Find where the given text appears and provide that cell's center as (x, y) coordinate. 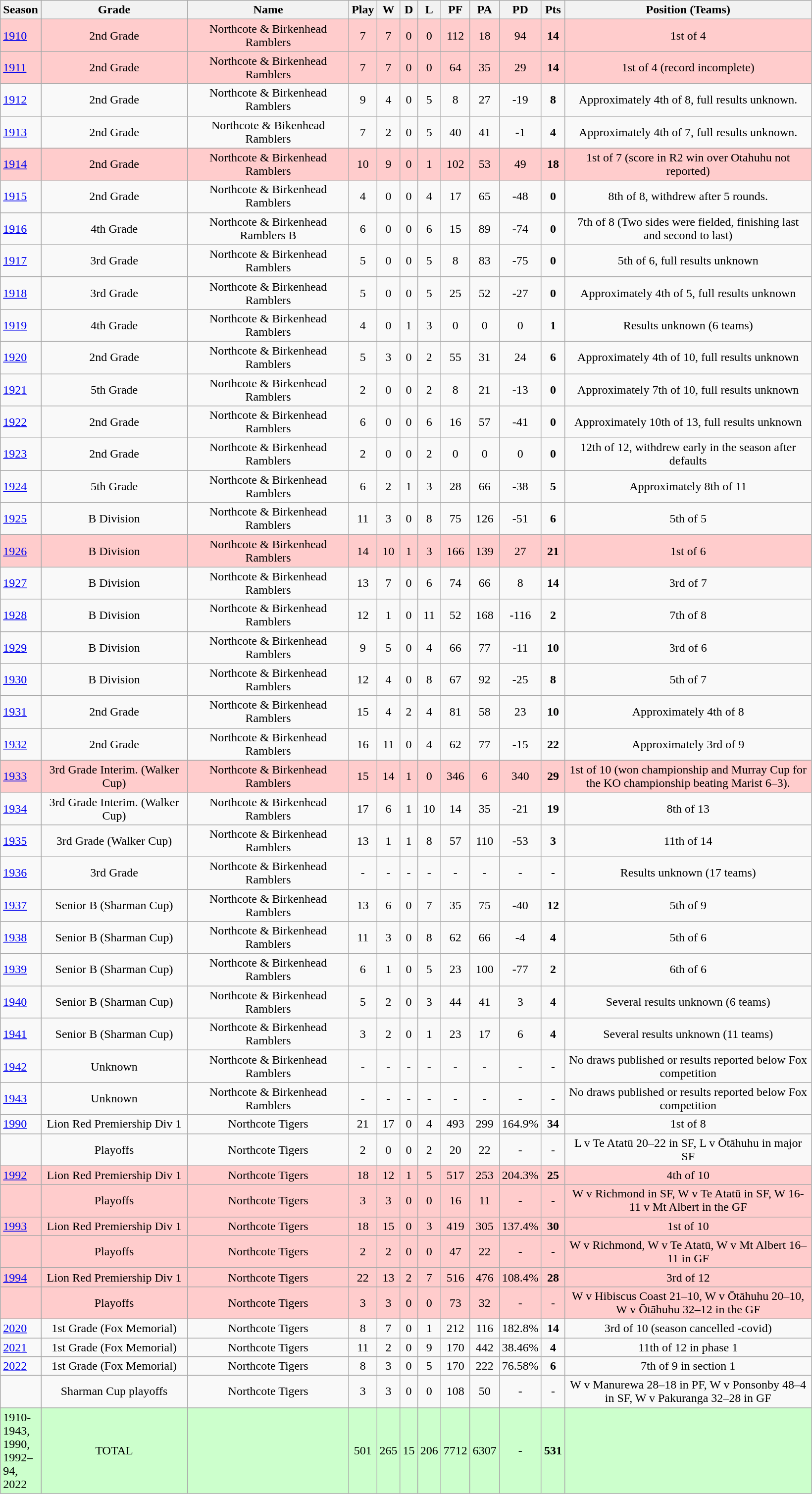
1922 (21, 422)
253 (484, 1175)
Sharman Cup playoffs (114, 1391)
1993 (21, 1226)
50 (484, 1391)
31 (484, 358)
1929 (21, 648)
531 (553, 1451)
Northcote & Birkenhead Ramblers B (268, 229)
-27 (520, 293)
-53 (520, 841)
-19 (520, 100)
67 (456, 679)
38.46% (520, 1347)
3rd Grade (Walker Cup) (114, 841)
1913 (21, 132)
1930 (21, 679)
1937 (21, 905)
D (409, 10)
73 (456, 1302)
206 (429, 1451)
1994 (21, 1277)
Name (268, 10)
340 (520, 776)
Northcote & Bikenhead Ramblers (268, 132)
1942 (21, 1067)
166 (456, 551)
1st of 4 (record incomplete) (688, 67)
476 (484, 1277)
1st of 4 (688, 36)
265 (388, 1451)
L (429, 10)
L v Te Atatū 20–22 in SF, L v Ōtāhuhu in major SF (688, 1150)
1927 (21, 583)
3rd of 10 (season cancelled -covid) (688, 1328)
1st of 10 (won championship and Murray Cup for the KO championship beating Marist 6–3). (688, 776)
Approximately 10th of 13, full results unknown (688, 422)
1926 (21, 551)
126 (484, 519)
47 (456, 1252)
1936 (21, 873)
Several results unknown (6 teams) (688, 1002)
5th of 6 (688, 938)
516 (456, 1277)
1924 (21, 486)
TOTAL (114, 1451)
34 (553, 1124)
-77 (520, 970)
1919 (21, 325)
1923 (21, 455)
6th of 6 (688, 970)
1st of 6 (688, 551)
182.8% (520, 1328)
1938 (21, 938)
8th of 13 (688, 808)
7712 (456, 1451)
94 (520, 36)
Approximately 4th of 8, full results unknown. (688, 100)
1925 (21, 519)
2020 (21, 1328)
3rd of 7 (688, 583)
24 (520, 358)
1921 (21, 389)
W v Manurewa 28–18 in PF, W v Ponsonby 48–4 in SF, W v Pakuranga 32–28 in GF (688, 1391)
W v Hibiscus Coast 21–10, W v Ōtāhuhu 20–10, W v Ōtāhuhu 32–12 in the GF (688, 1302)
1928 (21, 615)
44 (456, 1002)
7th of 8 (688, 615)
Approximately 4th of 5, full results unknown (688, 293)
1990 (21, 1124)
5th of 6, full results unknown (688, 260)
1933 (21, 776)
-11 (520, 648)
168 (484, 615)
1st of 8 (688, 1124)
Approximately 4th of 8 (688, 712)
1934 (21, 808)
1943 (21, 1098)
Several results unknown (11 teams) (688, 1034)
2022 (21, 1366)
58 (484, 712)
49 (520, 164)
139 (484, 551)
108.4% (520, 1277)
-74 (520, 229)
Approximately 3rd of 9 (688, 744)
92 (484, 679)
110 (484, 841)
6307 (484, 1451)
89 (484, 229)
Approximately 8th of 11 (688, 486)
1917 (21, 260)
1940 (21, 1002)
1910 (21, 36)
3rd of 12 (688, 1277)
-4 (520, 938)
1916 (21, 229)
65 (484, 196)
Results unknown (6 teams) (688, 325)
5th of 5 (688, 519)
76.58% (520, 1366)
55 (456, 358)
-75 (520, 260)
305 (484, 1226)
-41 (520, 422)
102 (456, 164)
11th of 14 (688, 841)
1920 (21, 358)
5th of 9 (688, 905)
-48 (520, 196)
PF (456, 10)
-15 (520, 744)
64 (456, 67)
-51 (520, 519)
1918 (21, 293)
74 (456, 583)
PD (520, 10)
81 (456, 712)
5th of 7 (688, 679)
Grade (114, 10)
-13 (520, 389)
-1 (520, 132)
8th of 8, withdrew after 5 rounds. (688, 196)
1912 (21, 100)
7th of 9 in section 1 (688, 1366)
1939 (21, 970)
137.4% (520, 1226)
212 (456, 1328)
32 (484, 1302)
-21 (520, 808)
W (388, 10)
346 (456, 776)
493 (456, 1124)
1st of 10 (688, 1226)
40 (456, 132)
1932 (21, 744)
501 (363, 1451)
442 (484, 1347)
11th of 12 in phase 1 (688, 1347)
1st of 7 (score in R2 win over Otahuhu not reported) (688, 164)
1941 (21, 1034)
-40 (520, 905)
4th of 10 (688, 1175)
53 (484, 164)
3rd of 6 (688, 648)
-116 (520, 615)
20 (456, 1150)
116 (484, 1328)
299 (484, 1124)
83 (484, 260)
517 (456, 1175)
Approximately 7th of 10, full results unknown (688, 389)
Approximately 4th of 7, full results unknown. (688, 132)
19 (553, 808)
100 (484, 970)
164.9% (520, 1124)
-25 (520, 679)
1914 (21, 164)
419 (456, 1226)
2021 (21, 1347)
W v Richmond in SF, W v Te Atatū in SF, W 16-11 v Mt Albert in the GF (688, 1200)
PA (484, 10)
30 (553, 1226)
1915 (21, 196)
7th of 8 (Two sides were fielded, finishing last and second to last) (688, 229)
Position (Teams) (688, 10)
Play (363, 10)
1911 (21, 67)
Approximately 4th of 10, full results unknown (688, 358)
1910-1943, 1990, 1992–94, 2022 (21, 1451)
222 (484, 1366)
12th of 12, withdrew early in the season after defaults (688, 455)
1992 (21, 1175)
112 (456, 36)
Pts (553, 10)
1935 (21, 841)
204.3% (520, 1175)
Results unknown (17 teams) (688, 873)
-38 (520, 486)
1931 (21, 712)
W v Richmond, W v Te Atatū, W v Mt Albert 16–11 in GF (688, 1252)
Season (21, 10)
108 (456, 1391)
